From the cell containing the given text, extract its center point as [X, Y] coordinate. 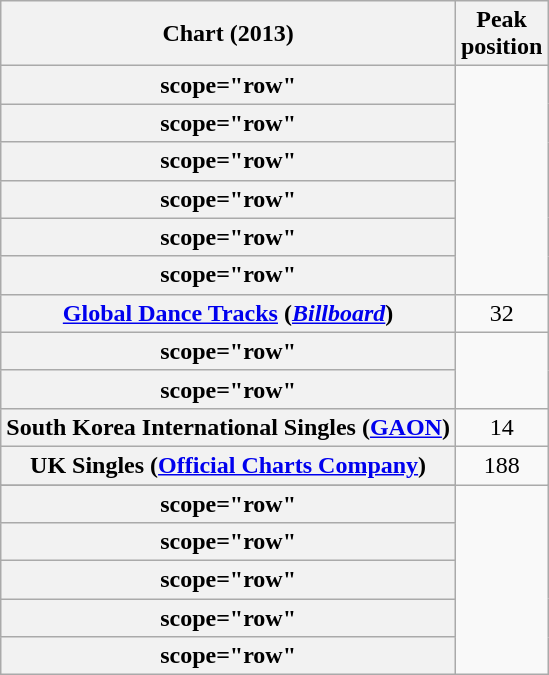
UK Singles (Official Charts Company) [228, 465]
South Korea International Singles (GAON) [228, 427]
Peakposition [501, 34]
188 [501, 465]
14 [501, 427]
Chart (2013) [228, 34]
Global Dance Tracks (Billboard) [228, 313]
32 [501, 313]
